Output the [X, Y] coordinate of the center of the cell containing the given text.  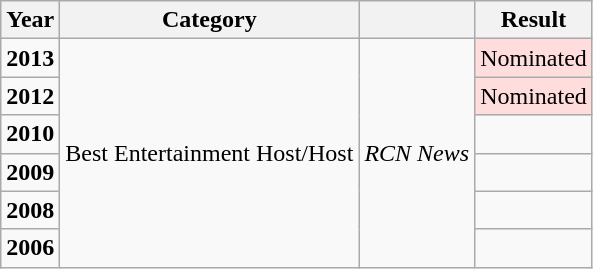
Best Entertainment Host/Host [210, 153]
Category [210, 20]
2010 [30, 134]
Year [30, 20]
2008 [30, 210]
Result [534, 20]
2006 [30, 248]
2012 [30, 96]
2009 [30, 172]
RCN News [417, 153]
2013 [30, 58]
